Scan for the cell matching the given text and deliver its [X, Y] coordinate at center. 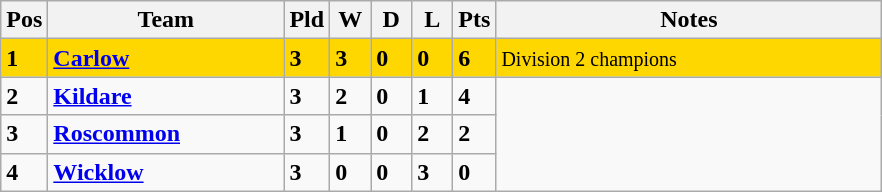
Pts [474, 20]
Pos [24, 20]
Division 2 champions [689, 58]
6 [474, 58]
D [392, 20]
W [350, 20]
Pld [307, 20]
Wicklow [166, 172]
Notes [689, 20]
Roscommon [166, 134]
Team [166, 20]
Carlow [166, 58]
Kildare [166, 96]
L [432, 20]
